Provide the [x, y] coordinate of the cell's center where the given text is located.  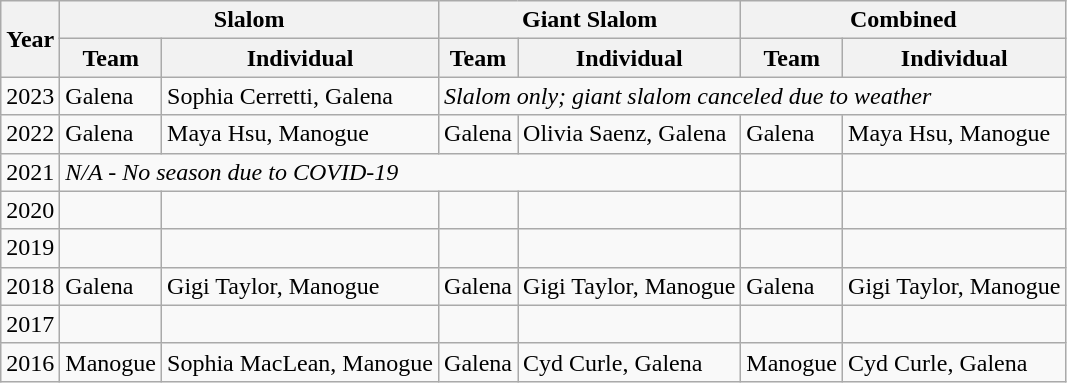
Sophia Cerretti, Galena [300, 96]
Year [30, 39]
Slalom [250, 20]
Giant Slalom [590, 20]
2022 [30, 134]
Slalom only; giant slalom canceled due to weather [752, 96]
N/A - No season due to COVID-19 [400, 172]
Sophia MacLean, Manogue [300, 362]
2019 [30, 248]
2016 [30, 362]
Olivia Saenz, Galena [630, 134]
2021 [30, 172]
2023 [30, 96]
2018 [30, 286]
Combined [904, 20]
2017 [30, 324]
2020 [30, 210]
